Capture the cell that displays the provided text and extract its (x, y) central coordinate. 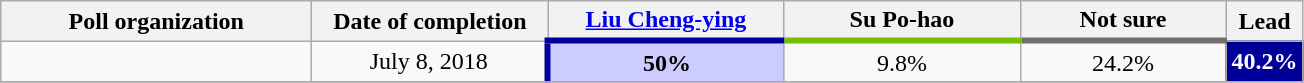
Poll organization (156, 21)
July 8, 2018 (430, 61)
Date of completion (430, 21)
Su Po-hao (902, 21)
Lead (1264, 21)
50% (666, 61)
Liu Cheng-ying (666, 21)
Not sure (1123, 21)
9.8% (902, 61)
24.2% (1123, 61)
40.2% (1264, 61)
